Locate the cell with the specified text and output its (X, Y) center coordinate. 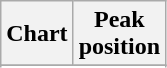
Chart (37, 34)
Peakposition (119, 34)
